Capture the cell that displays the provided text and extract its (X, Y) central coordinate. 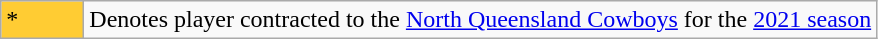
* (42, 20)
Denotes player contracted to the North Queensland Cowboys for the 2021 season (480, 20)
